Locate the cell with the specified text and output its (x, y) center coordinate. 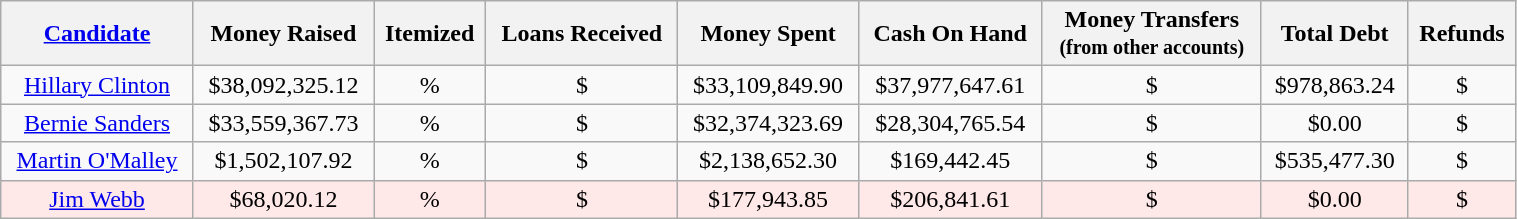
Loans Received (582, 34)
$2,138,652.30 (768, 161)
Money Raised (283, 34)
$206,841.61 (950, 199)
$33,559,367.73 (283, 123)
$37,977,647.61 (950, 85)
$535,477.30 (1334, 161)
Candidate (98, 34)
Refunds (1462, 34)
Jim Webb (98, 199)
$28,304,765.54 (950, 123)
$32,374,323.69 (768, 123)
$169,442.45 (950, 161)
$177,943.85 (768, 199)
Itemized (430, 34)
Money Spent (768, 34)
Hillary Clinton (98, 85)
Bernie Sanders (98, 123)
Total Debt (1334, 34)
$1,502,107.92 (283, 161)
$33,109,849.90 (768, 85)
Money Transfers(from other accounts) (1152, 34)
Martin O'Malley (98, 161)
Cash On Hand (950, 34)
$978,863.24 (1334, 85)
$38,092,325.12 (283, 85)
$68,020.12 (283, 199)
